Identify which cell holds the provided text, then report its [X, Y] central coordinate. 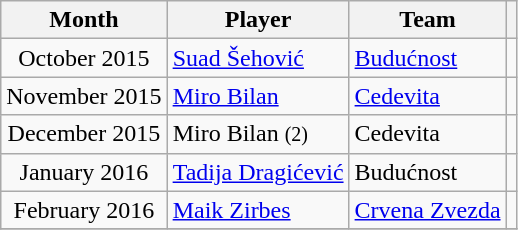
January 2016 [84, 172]
Team [428, 20]
Miro Bilan [258, 96]
October 2015 [84, 58]
Maik Zirbes [258, 210]
February 2016 [84, 210]
Miro Bilan (2) [258, 134]
Month [84, 20]
Suad Šehović [258, 58]
December 2015 [84, 134]
Player [258, 20]
Tadija Dragićević [258, 172]
Crvena Zvezda [428, 210]
November 2015 [84, 96]
